Extract the [X, Y] coordinate from the center of the cell holding the provided text.  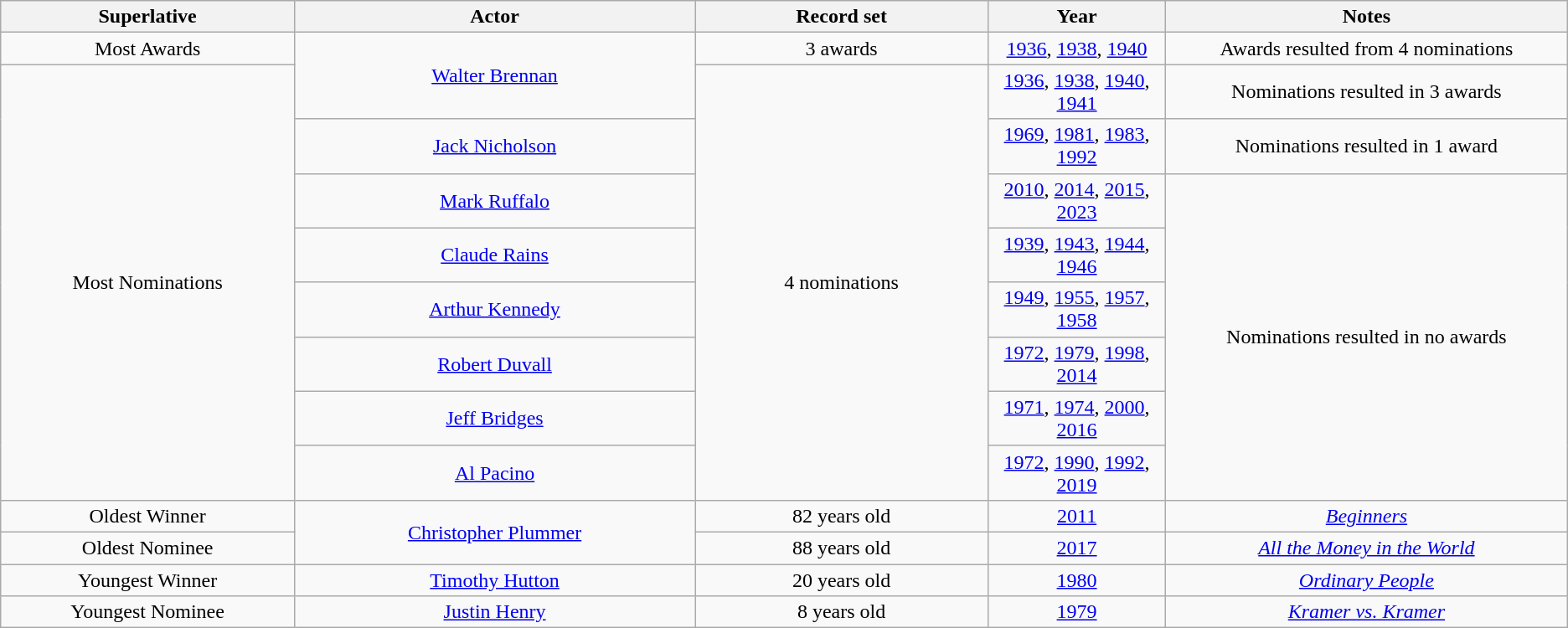
1939, 1943, 1944, 1946 [1077, 255]
Nominations resulted in 1 award [1367, 146]
All the Money in the World [1367, 548]
Justin Henry [494, 612]
Most Awards [147, 49]
1949, 1955, 1957, 1958 [1077, 310]
1936, 1938, 1940, 1941 [1077, 92]
Beginners [1367, 516]
1969, 1981, 1983, 1992 [1077, 146]
Walter Brennan [494, 75]
Nominations resulted in 3 awards [1367, 92]
1972, 1979, 1998, 2014 [1077, 363]
1972, 1990, 1992, 2019 [1077, 472]
20 years old [842, 580]
Timothy Hutton [494, 580]
88 years old [842, 548]
Jeff Bridges [494, 419]
2017 [1077, 548]
Kramer vs. Kramer [1367, 612]
2011 [1077, 516]
Record set [842, 17]
Most Nominations [147, 282]
Al Pacino [494, 472]
Notes [1367, 17]
82 years old [842, 516]
Awards resulted from 4 nominations [1367, 49]
Youngest Winner [147, 580]
Robert Duvall [494, 363]
Arthur Kennedy [494, 310]
Year [1077, 17]
1936, 1938, 1940 [1077, 49]
Oldest Winner [147, 516]
Nominations resulted in no awards [1367, 337]
Ordinary People [1367, 580]
2010, 2014, 2015, 2023 [1077, 201]
Claude Rains [494, 255]
Actor [494, 17]
4 nominations [842, 282]
Superlative [147, 17]
1979 [1077, 612]
3 awards [842, 49]
Jack Nicholson [494, 146]
1980 [1077, 580]
8 years old [842, 612]
Youngest Nominee [147, 612]
Christopher Plummer [494, 532]
Oldest Nominee [147, 548]
1971, 1974, 2000, 2016 [1077, 419]
Mark Ruffalo [494, 201]
